Extract the (X, Y) coordinate from the center of the cell holding the provided text.  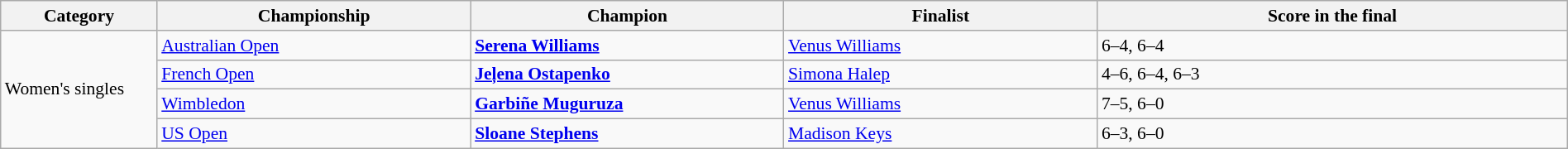
Jeļena Ostapenko (627, 74)
US Open (314, 134)
Score in the final (1332, 16)
Simona Halep (941, 74)
Category (79, 16)
Serena Williams (627, 46)
6–4, 6–4 (1332, 46)
Championship (314, 16)
French Open (314, 74)
7–5, 6–0 (1332, 104)
Champion (627, 16)
Wimbledon (314, 104)
6–3, 6–0 (1332, 134)
Australian Open (314, 46)
Madison Keys (941, 134)
Finalist (941, 16)
Sloane Stephens (627, 134)
Women's singles (79, 89)
4–6, 6–4, 6–3 (1332, 74)
Garbiñe Muguruza (627, 104)
